For the text-containing cell, return its midpoint in (X, Y) coordinate format. 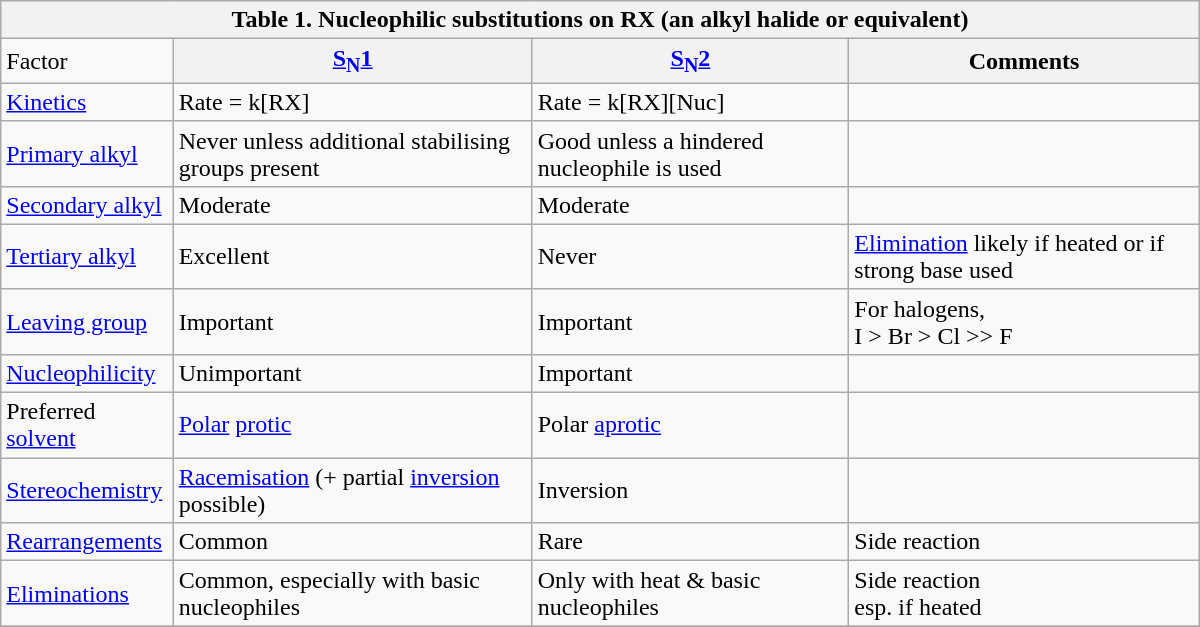
Rearrangements (87, 542)
Table 1. Nucleophilic substitutions on RX (an alkyl halide or equivalent) (600, 20)
Elimination likely if heated or if strong base used (1024, 256)
Racemisation (+ partial inversion possible) (352, 490)
Preferred solvent (87, 426)
Nucleophilicity (87, 373)
Secondary alkyl (87, 205)
Kinetics (87, 102)
Side reaction esp. if heated (1024, 594)
Excellent (352, 256)
Common (352, 542)
Leaving group (87, 322)
Never (690, 256)
Rate = k[RX][Nuc] (690, 102)
Common, especially with basic nucleophiles (352, 594)
SN2 (690, 61)
Rate = k[RX] (352, 102)
Good unless a hindered nucleophile is used (690, 154)
For halogens,I > Br > Cl >> F (1024, 322)
Polar aprotic (690, 426)
Factor (87, 61)
Eliminations (87, 594)
Comments (1024, 61)
SN1 (352, 61)
Only with heat & basic nucleophiles (690, 594)
Side reaction (1024, 542)
Unimportant (352, 373)
Stereochemistry (87, 490)
Polar protic (352, 426)
Rare (690, 542)
Never unless additional stabilising groups present (352, 154)
Primary alkyl (87, 154)
Inversion (690, 490)
Tertiary alkyl (87, 256)
